Return (X, Y) of the center of cell containing provided text 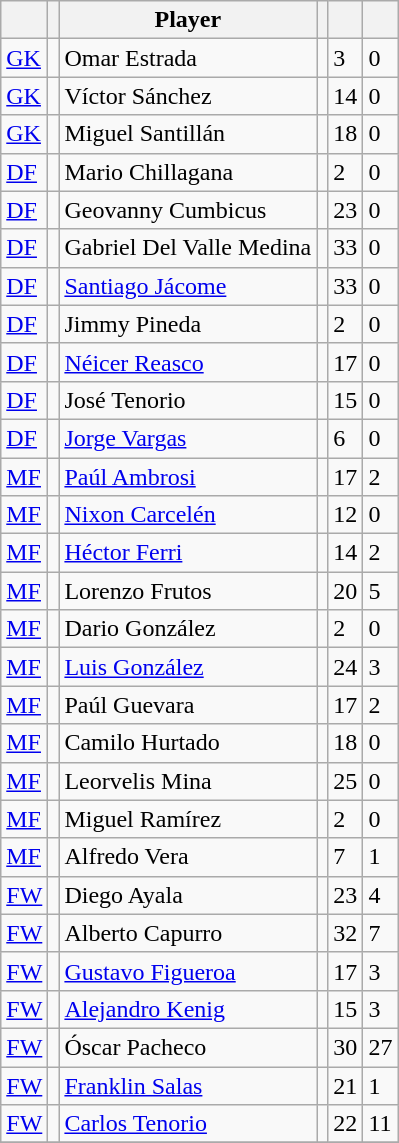
5 (380, 591)
Omar Estrada (188, 58)
Santiago Jácome (188, 286)
20 (346, 591)
32 (346, 933)
Geovanny Cumbicus (188, 210)
12 (346, 515)
Paúl Guevara (188, 705)
Camilo Hurtado (188, 743)
25 (346, 781)
Luis González (188, 667)
Jimmy Pineda (188, 324)
30 (346, 1047)
Nixon Carcelén (188, 515)
Diego Ayala (188, 895)
22 (346, 1124)
Alberto Capurro (188, 933)
Héctor Ferri (188, 553)
José Tenorio (188, 400)
4 (380, 895)
Mario Chillagana (188, 172)
Dario González (188, 629)
Alfredo Vera (188, 857)
6 (346, 438)
21 (346, 1085)
Gabriel Del Valle Medina (188, 248)
Alejandro Kenig (188, 1009)
Franklin Salas (188, 1085)
Miguel Ramírez (188, 819)
Víctor Sánchez (188, 96)
Óscar Pacheco (188, 1047)
Carlos Tenorio (188, 1124)
27 (380, 1047)
11 (380, 1124)
Néicer Reasco (188, 362)
Lorenzo Frutos (188, 591)
Player (188, 20)
Paúl Ambrosi (188, 477)
Miguel Santillán (188, 134)
24 (346, 667)
Jorge Vargas (188, 438)
Leorvelis Mina (188, 781)
Gustavo Figueroa (188, 971)
